Search for the cell housing the specified text and yield its (X, Y) center coordinate. 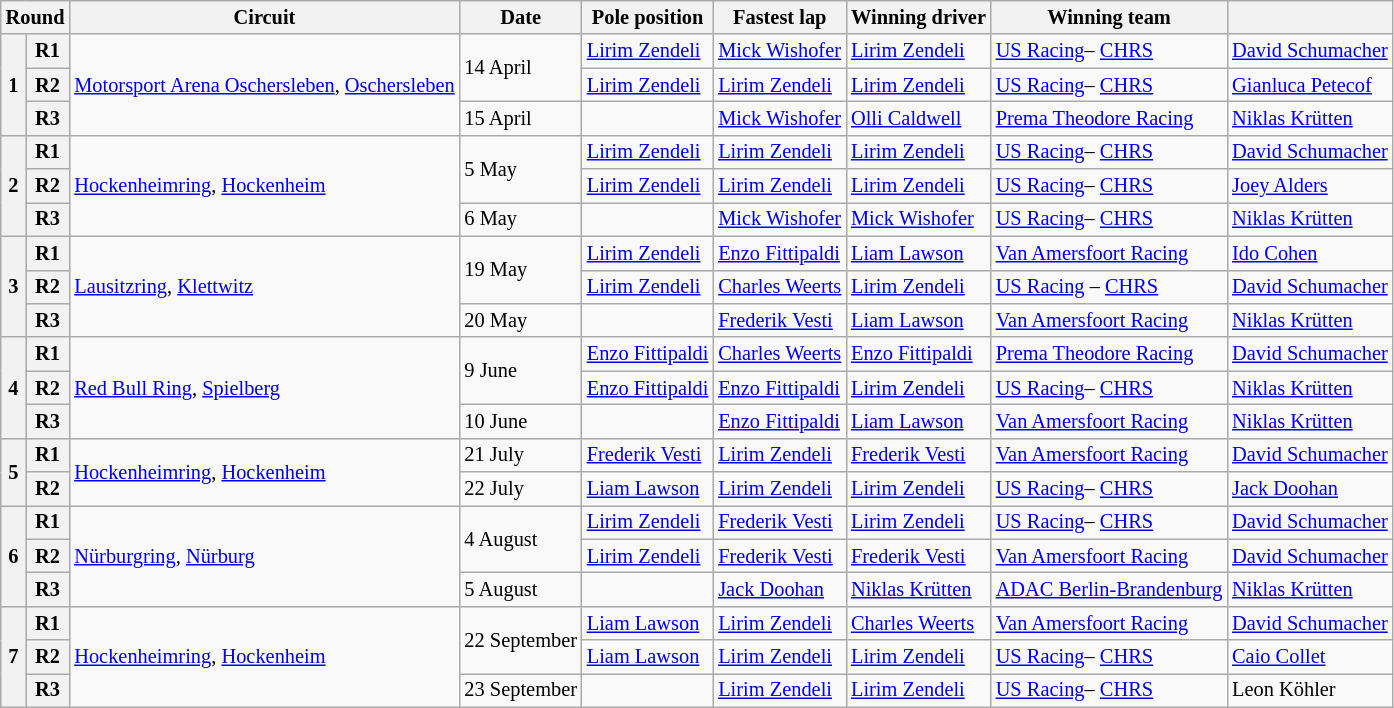
Ido Cohen (1310, 253)
Motorsport Arena Oschersleben, Oschersleben (264, 84)
Winning team (1109, 17)
Gianluca Petecof (1310, 85)
10 June (521, 421)
6 (14, 556)
15 April (521, 118)
20 May (521, 320)
5 (14, 472)
2 (14, 186)
5 August (521, 589)
3 (14, 286)
14 April (521, 68)
21 July (521, 455)
1 (14, 84)
23 September (521, 690)
ADAC Berlin-Brandenburg (1109, 589)
9 June (521, 370)
Red Bull Ring, Spielberg (264, 388)
Date (521, 17)
Leon Köhler (1310, 690)
19 May (521, 270)
22 September (521, 640)
Fastest lap (780, 17)
Circuit (264, 17)
US Racing – CHRS (1109, 287)
Lausitzring, Klettwitz (264, 286)
Olli Caldwell (918, 118)
Round (36, 17)
7 (14, 656)
Caio Collet (1310, 657)
4 (14, 388)
Joey Alders (1310, 186)
Nürburgring, Nürburg (264, 556)
5 May (521, 168)
Winning driver (918, 17)
22 July (521, 489)
6 May (521, 219)
Pole position (648, 17)
4 August (521, 538)
